Capture the cell that displays the provided text and extract its (X, Y) central coordinate. 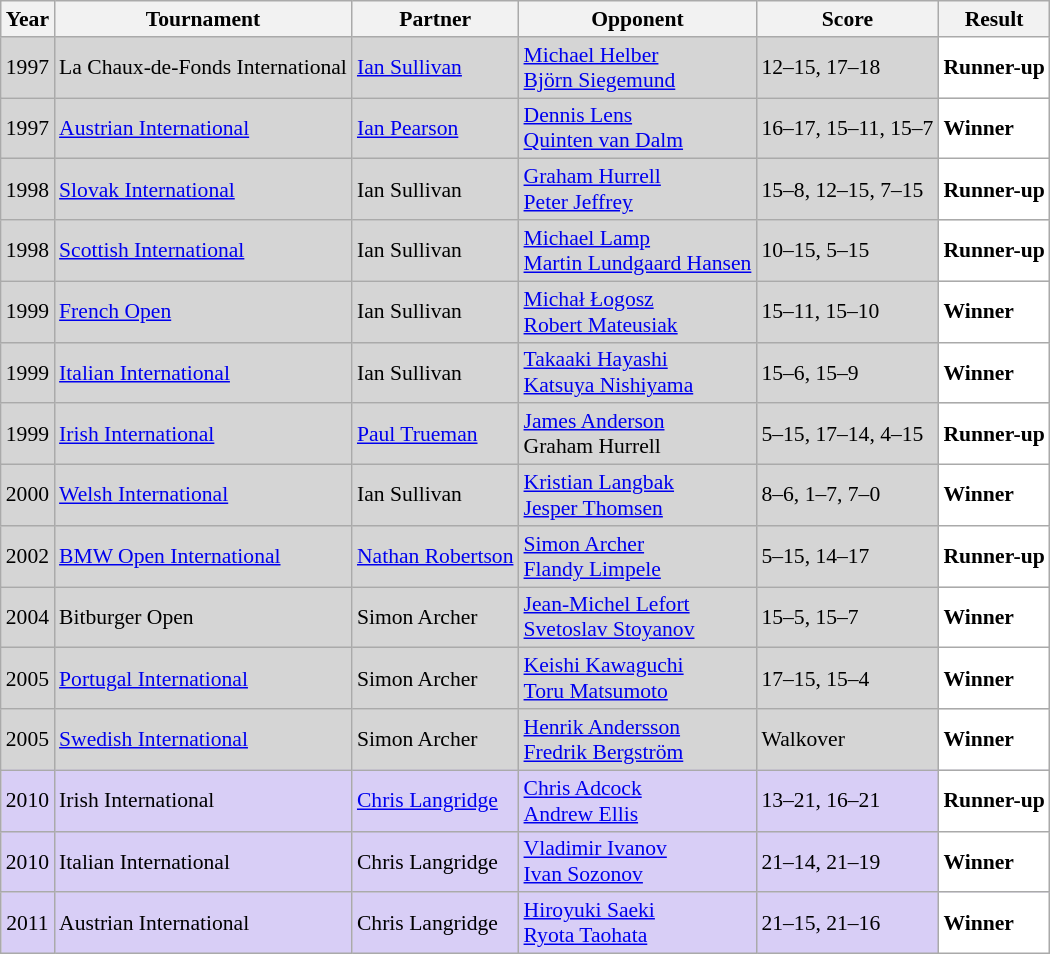
Chris Adcock Andrew Ellis (638, 800)
Dennis Lens Quinten van Dalm (638, 128)
2000 (28, 496)
15–6, 15–9 (847, 372)
15–11, 15–10 (847, 312)
Hiroyuki Saeki Ryota Taohata (638, 924)
La Chaux-de-Fonds International (203, 68)
Scottish International (203, 250)
10–15, 5–15 (847, 250)
Slovak International (203, 190)
Keishi Kawaguchi Toru Matsumoto (638, 678)
13–21, 16–21 (847, 800)
Walkover (847, 740)
Score (847, 19)
Opponent (638, 19)
Paul Trueman (436, 434)
Welsh International (203, 496)
2004 (28, 618)
BMW Open International (203, 556)
Graham Hurrell Peter Jeffrey (638, 190)
Swedish International (203, 740)
French Open (203, 312)
Tournament (203, 19)
15–5, 15–7 (847, 618)
James Anderson Graham Hurrell (638, 434)
17–15, 15–4 (847, 678)
5–15, 17–14, 4–15 (847, 434)
Vladimir Ivanov Ivan Sozonov (638, 862)
8–6, 1–7, 7–0 (847, 496)
2011 (28, 924)
Result (994, 19)
Michał Łogosz Robert Mateusiak (638, 312)
Partner (436, 19)
Year (28, 19)
Bitburger Open (203, 618)
21–14, 21–19 (847, 862)
5–15, 14–17 (847, 556)
Portugal International (203, 678)
Michael Lamp Martin Lundgaard Hansen (638, 250)
Simon Archer Flandy Limpele (638, 556)
Takaaki Hayashi Katsuya Nishiyama (638, 372)
16–17, 15–11, 15–7 (847, 128)
2002 (28, 556)
15–8, 12–15, 7–15 (847, 190)
Nathan Robertson (436, 556)
12–15, 17–18 (847, 68)
Michael Helber Björn Siegemund (638, 68)
Ian Pearson (436, 128)
Kristian Langbak Jesper Thomsen (638, 496)
Henrik Andersson Fredrik Bergström (638, 740)
21–15, 21–16 (847, 924)
Jean-Michel Lefort Svetoslav Stoyanov (638, 618)
